From the cell containing the given text, extract its center point as [X, Y] coordinate. 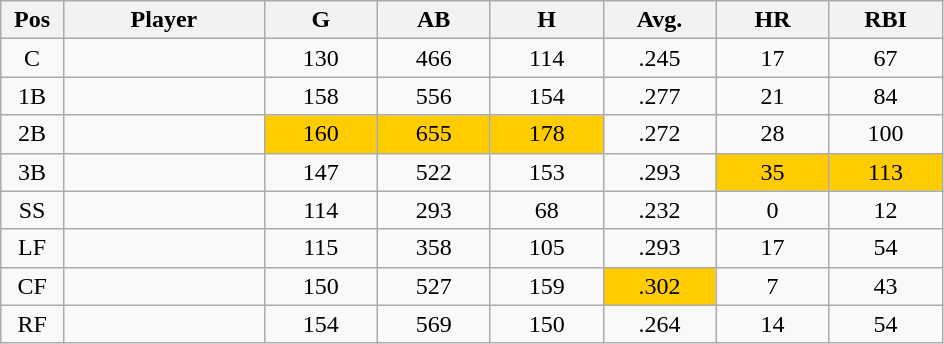
Player [164, 20]
159 [546, 286]
Avg. [660, 20]
113 [886, 172]
655 [434, 134]
SS [32, 210]
115 [320, 248]
147 [320, 172]
28 [772, 134]
.277 [660, 96]
569 [434, 324]
.232 [660, 210]
H [546, 20]
358 [434, 248]
0 [772, 210]
153 [546, 172]
67 [886, 58]
3B [32, 172]
.302 [660, 286]
293 [434, 210]
105 [546, 248]
527 [434, 286]
35 [772, 172]
178 [546, 134]
466 [434, 58]
21 [772, 96]
AB [434, 20]
.245 [660, 58]
CF [32, 286]
2B [32, 134]
84 [886, 96]
160 [320, 134]
522 [434, 172]
LF [32, 248]
43 [886, 286]
C [32, 58]
158 [320, 96]
RF [32, 324]
Pos [32, 20]
68 [546, 210]
.264 [660, 324]
14 [772, 324]
130 [320, 58]
.272 [660, 134]
12 [886, 210]
100 [886, 134]
7 [772, 286]
RBI [886, 20]
G [320, 20]
1B [32, 96]
556 [434, 96]
HR [772, 20]
